Return [X, Y] of the center of cell containing provided text 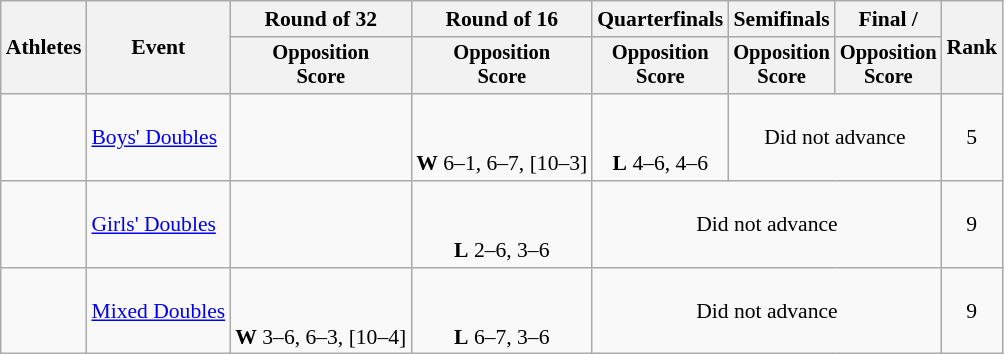
5 [972, 138]
Event [158, 48]
Round of 32 [320, 19]
Final / [888, 19]
Boys' Doubles [158, 138]
9 [972, 224]
Quarterfinals [660, 19]
Rank [972, 48]
Round of 16 [502, 19]
Athletes [44, 48]
L 2–6, 3–6 [502, 224]
W 6–1, 6–7, [10–3] [502, 138]
Semifinals [782, 19]
L 4–6, 4–6 [660, 138]
Girls' Doubles [158, 224]
